Pinpoint the cell where the given text exists, returning its (X, Y) midpoint coordinate. 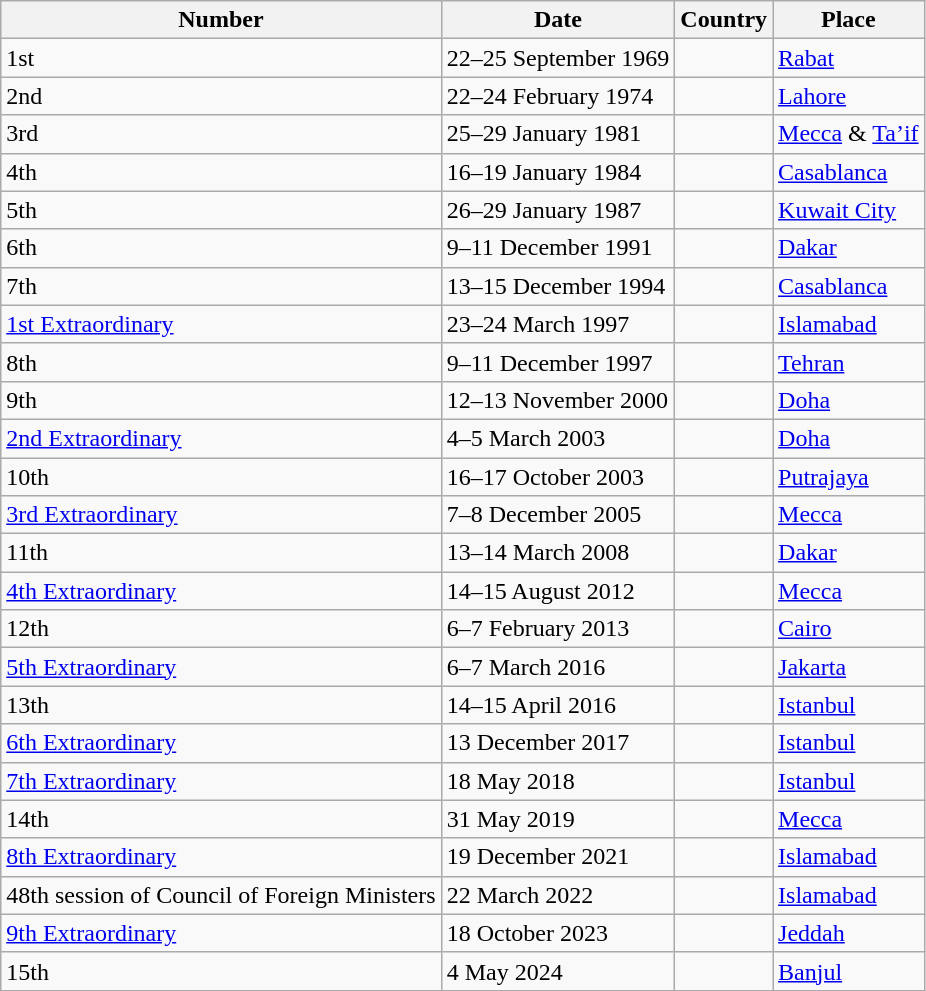
11th (221, 553)
7th Extraordinary (221, 781)
1st Extraordinary (221, 324)
Number (221, 20)
9th Extraordinary (221, 933)
8th Extraordinary (221, 857)
14th (221, 819)
15th (221, 971)
1st (221, 58)
18 May 2018 (558, 781)
5th Extraordinary (221, 667)
10th (221, 477)
4th (221, 172)
3rd Extraordinary (221, 515)
48th session of Council of Foreign Ministers (221, 895)
6–7 February 2013 (558, 629)
Lahore (849, 96)
25–29 January 1981 (558, 134)
3rd (221, 134)
14–15 April 2016 (558, 705)
5th (221, 210)
8th (221, 362)
22–25 September 1969 (558, 58)
Kuwait City (849, 210)
18 October 2023 (558, 933)
12th (221, 629)
Cairo (849, 629)
22 March 2022 (558, 895)
Putrajaya (849, 477)
31 May 2019 (558, 819)
13–14 March 2008 (558, 553)
9–11 December 1991 (558, 248)
4th Extraordinary (221, 591)
Jeddah (849, 933)
7th (221, 286)
9th (221, 400)
4–5 March 2003 (558, 438)
16–19 January 1984 (558, 172)
4 May 2024 (558, 971)
Date (558, 20)
Mecca & Ta’if (849, 134)
Rabat (849, 58)
19 December 2021 (558, 857)
Place (849, 20)
2nd (221, 96)
2nd Extraordinary (221, 438)
Jakarta (849, 667)
6th (221, 248)
22–24 February 1974 (558, 96)
23–24 March 1997 (558, 324)
6th Extraordinary (221, 743)
Tehran (849, 362)
Banjul (849, 971)
12–13 November 2000 (558, 400)
13 December 2017 (558, 743)
7–8 December 2005 (558, 515)
6–7 March 2016 (558, 667)
13th (221, 705)
14–15 August 2012 (558, 591)
13–15 December 1994 (558, 286)
Country (724, 20)
9–11 December 1997 (558, 362)
16–17 October 2003 (558, 477)
26–29 January 1987 (558, 210)
